Identify which cell holds the provided text, then report its [X, Y] central coordinate. 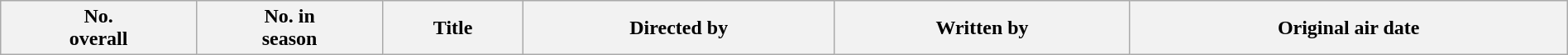
No. inseason [289, 28]
Original air date [1348, 28]
Title [453, 28]
Directed by [678, 28]
Written by [982, 28]
No.overall [99, 28]
